Detect which cell encompasses the target text, then output its (x, y) center coordinate. 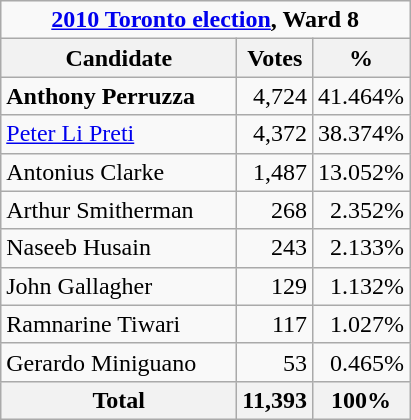
Ramnarine Tiwari (119, 324)
129 (275, 286)
4,724 (275, 96)
2010 Toronto election, Ward 8 (206, 20)
Anthony Perruzza (119, 96)
John Gallagher (119, 286)
1,487 (275, 172)
Total (119, 400)
1.132% (362, 286)
117 (275, 324)
Candidate (119, 58)
4,372 (275, 134)
13.052% (362, 172)
0.465% (362, 362)
Naseeb Husain (119, 248)
41.464% (362, 96)
Arthur Smitherman (119, 210)
Gerardo Miniguano (119, 362)
11,393 (275, 400)
38.374% (362, 134)
100% (362, 400)
% (362, 58)
2.352% (362, 210)
268 (275, 210)
53 (275, 362)
243 (275, 248)
Peter Li Preti (119, 134)
Votes (275, 58)
Antonius Clarke (119, 172)
1.027% (362, 324)
2.133% (362, 248)
